Capture the cell that displays the provided text and extract its (x, y) central coordinate. 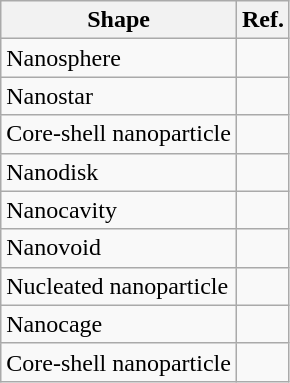
Nucleated nanoparticle (119, 286)
Shape (119, 20)
Nanodisk (119, 172)
Nanostar (119, 96)
Ref. (262, 20)
Nanosphere (119, 58)
Nanocage (119, 324)
Nanovoid (119, 248)
Nanocavity (119, 210)
